From the cell containing the given text, extract its center point as [X, Y] coordinate. 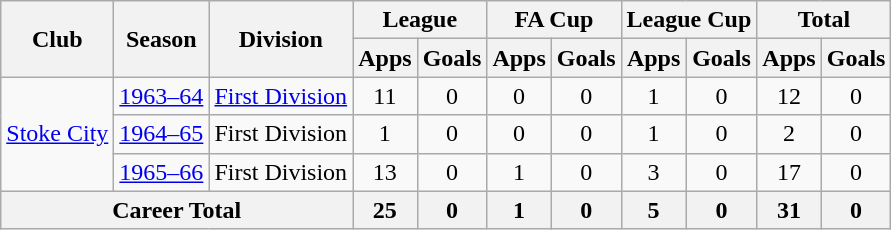
Club [58, 39]
25 [385, 210]
1965–66 [162, 172]
Stoke City [58, 134]
League [420, 20]
Total [824, 20]
Division [281, 39]
11 [385, 96]
2 [789, 134]
1964–65 [162, 134]
FA Cup [554, 20]
12 [789, 96]
Career Total [177, 210]
Season [162, 39]
1963–64 [162, 96]
3 [654, 172]
5 [654, 210]
League Cup [689, 20]
31 [789, 210]
13 [385, 172]
17 [789, 172]
